Provide the (x, y) coordinate of the cell's center where the given text is located.  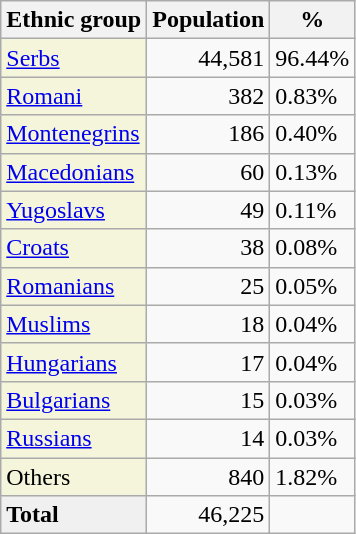
382 (208, 96)
14 (208, 438)
Serbs (74, 58)
0.83% (312, 96)
0.05% (312, 286)
% (312, 20)
Montenegrins (74, 134)
Population (208, 20)
840 (208, 477)
Hungarians (74, 362)
25 (208, 286)
Romanians (74, 286)
96.44% (312, 58)
Total (74, 515)
1.82% (312, 477)
46,225 (208, 515)
18 (208, 324)
Yugoslavs (74, 210)
Others (74, 477)
0.13% (312, 172)
186 (208, 134)
Romani (74, 96)
49 (208, 210)
Muslims (74, 324)
Russians (74, 438)
0.11% (312, 210)
Croats (74, 248)
17 (208, 362)
44,581 (208, 58)
Bulgarians (74, 400)
38 (208, 248)
60 (208, 172)
0.40% (312, 134)
15 (208, 400)
Macedonians (74, 172)
0.08% (312, 248)
Ethnic group (74, 20)
